Pinpoint the cell where the given text exists, returning its (x, y) midpoint coordinate. 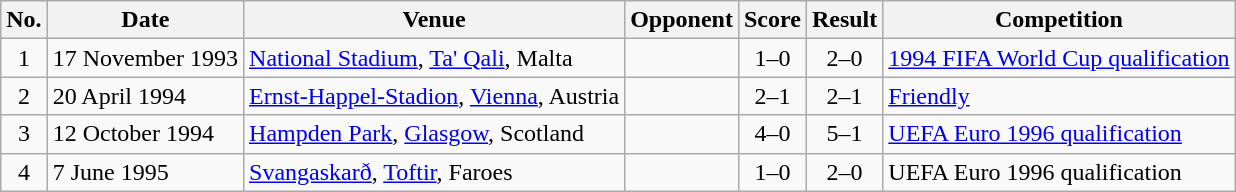
Friendly (1059, 96)
Score (772, 20)
Date (145, 20)
2 (24, 96)
Ernst-Happel-Stadion, Vienna, Austria (434, 96)
No. (24, 20)
4 (24, 172)
20 April 1994 (145, 96)
Competition (1059, 20)
4–0 (772, 134)
Opponent (682, 20)
Result (844, 20)
5–1 (844, 134)
12 October 1994 (145, 134)
Venue (434, 20)
3 (24, 134)
National Stadium, Ta' Qali, Malta (434, 58)
1994 FIFA World Cup qualification (1059, 58)
7 June 1995 (145, 172)
Hampden Park, Glasgow, Scotland (434, 134)
Svangaskarð, Toftir, Faroes (434, 172)
17 November 1993 (145, 58)
1 (24, 58)
